Locate the cell with the specified text and output its (x, y) center coordinate. 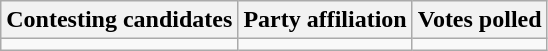
Contesting candidates (120, 20)
Votes polled (480, 20)
Party affiliation (325, 20)
